Locate the cell with the specified text and output its [x, y] center coordinate. 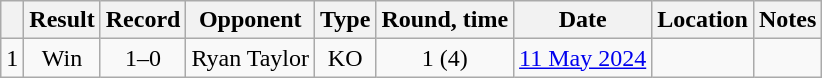
Result [62, 20]
Round, time [445, 20]
1–0 [143, 58]
Win [62, 58]
1 [12, 58]
Ryan Taylor [250, 58]
Record [143, 20]
Type [346, 20]
1 (4) [445, 58]
Date [583, 20]
Notes [787, 20]
Location [703, 20]
KO [346, 58]
11 May 2024 [583, 58]
Opponent [250, 20]
